Find where the given text appears and provide that cell's center as (x, y) coordinate. 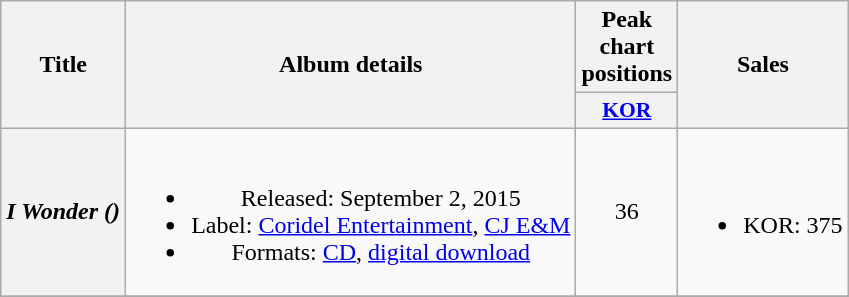
Released: September 2, 2015Label: Coridel Entertainment, CJ E&MFormats: CD, digital download (351, 212)
I Wonder () (64, 212)
Title (64, 65)
36 (627, 212)
KOR (627, 111)
Sales (763, 65)
Album details (351, 65)
KOR: 375 (763, 212)
Peak chart positions (627, 47)
